From the cell containing the given text, extract its center point as (X, Y) coordinate. 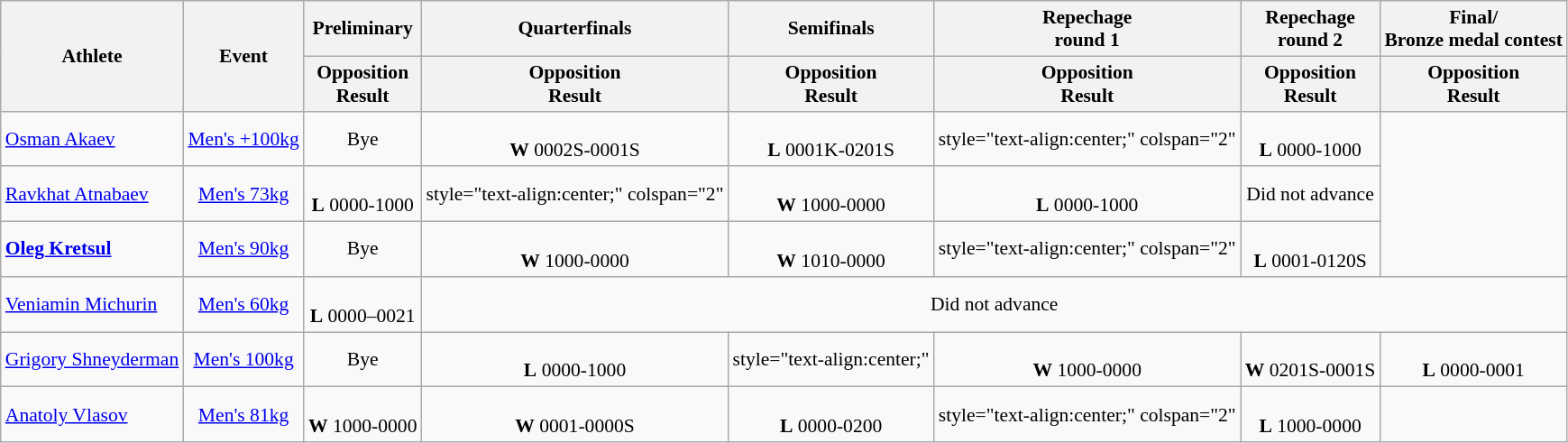
L 0000–0021 (362, 305)
Men's 73kg (243, 195)
L 0001K-0201S (831, 139)
L 0001-0120S (1311, 249)
Final/Bronze medal contest (1473, 29)
Event (243, 56)
Men's 81kg (243, 415)
W 1010-0000 (831, 249)
style="text-align:center;" (831, 359)
Men's 90kg (243, 249)
L 0000-0001 (1473, 359)
Repechage round 1 (1087, 29)
Ravkhat Atnabaev (92, 195)
L 0000-0200 (831, 415)
Men's 60kg (243, 305)
W 0002S-0001S (574, 139)
Veniamin Michurin (92, 305)
Semifinals (831, 29)
Men's +100kg (243, 139)
Men's 100kg (243, 359)
Anatoly Vlasov (92, 415)
Repechage round 2 (1311, 29)
Quarterfinals (574, 29)
Oleg Kretsul (92, 249)
W 0001-0000S (574, 415)
W 0201S-0001S (1311, 359)
Grigory Shneyderman (92, 359)
L 1000-0000 (1311, 415)
Athlete (92, 56)
Osman Akaev (92, 139)
Preliminary (362, 29)
